For the text-containing cell, return its midpoint in [x, y] coordinate format. 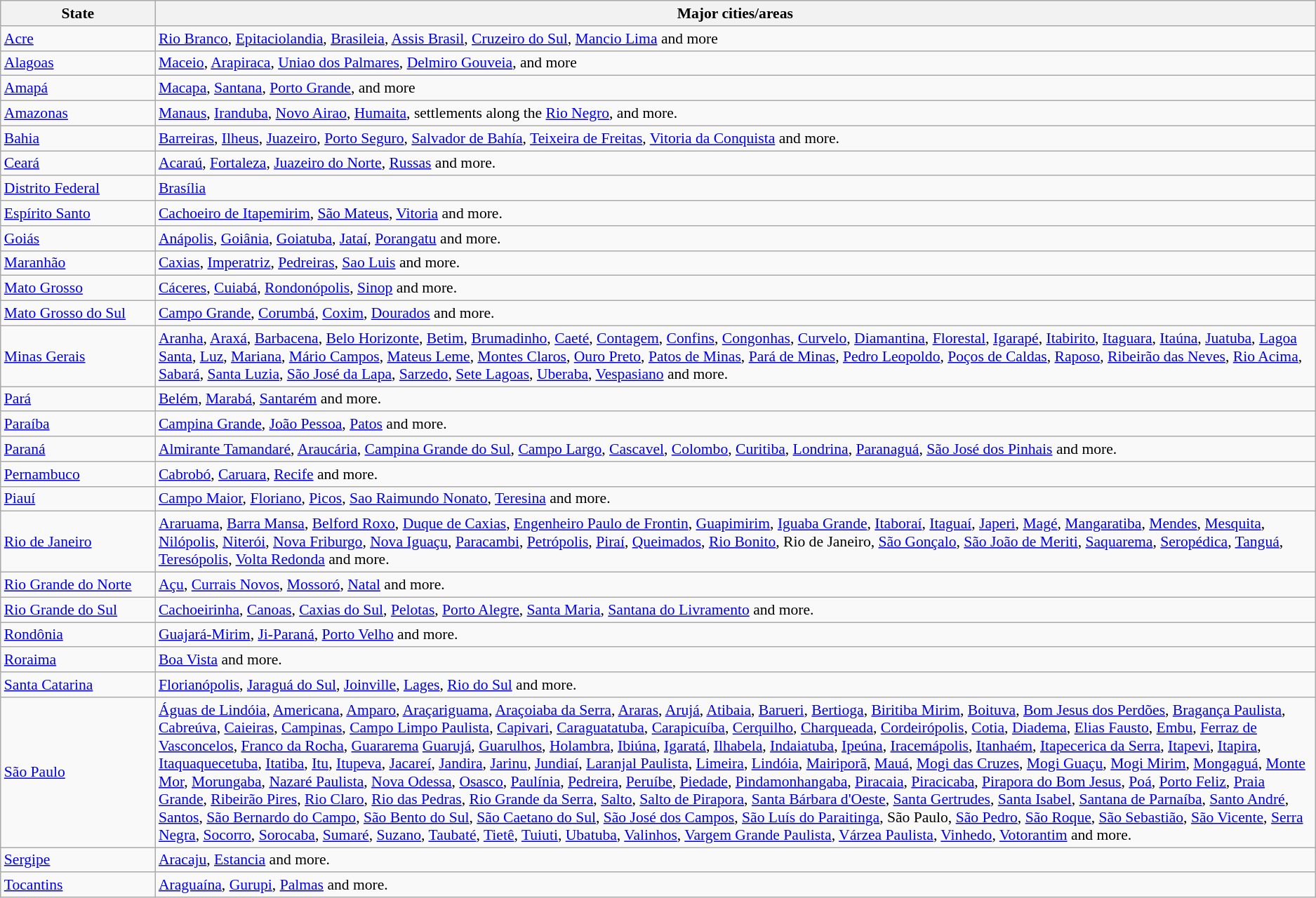
Boa Vista and more. [736, 660]
São Paulo [78, 772]
Belém, Marabá, Santarém and more. [736, 399]
Piauí [78, 499]
Rio Grande do Norte [78, 585]
Espírito Santo [78, 213]
Pará [78, 399]
Minas Gerais [78, 356]
Açu, Currais Novos, Mossoró, Natal and more. [736, 585]
Cáceres, Cuiabá, Rondonópolis, Sinop and more. [736, 288]
Pernambuco [78, 474]
Campo Maior, Floriano, Picos, Sao Raimundo Nonato, Teresina and more. [736, 499]
Rio Branco, Epitaciolandia, Brasileia, Assis Brasil, Cruzeiro do Sul, Mancio Lima and more [736, 39]
Acre [78, 39]
Brasília [736, 189]
Amazonas [78, 114]
Sergipe [78, 860]
Bahia [78, 138]
Mato Grosso [78, 288]
Anápolis, Goiânia, Goiatuba, Jataí, Porangatu and more. [736, 239]
Roraima [78, 660]
Rio de Janeiro [78, 542]
Acaraú, Fortaleza, Juazeiro do Norte, Russas and more. [736, 163]
Maceio, Arapiraca, Uniao dos Palmares, Delmiro Gouveia, and more [736, 63]
Mato Grosso do Sul [78, 314]
Florianópolis, Jaraguá do Sul, Joinville, Lages, Rio do Sul and more. [736, 685]
Rondônia [78, 635]
Santa Catarina [78, 685]
Caxias, Imperatriz, Pedreiras, Sao Luis and more. [736, 263]
Guajará-Mirim, Ji-Paraná, Porto Velho and more. [736, 635]
Maranhão [78, 263]
Araguaína, Gurupi, Palmas and more. [736, 885]
Rio Grande do Sul [78, 610]
Campina Grande, João Pessoa, Patos and more. [736, 424]
Manaus, Iranduba, Novo Airao, Humaita, settlements along the Rio Negro, and more. [736, 114]
Barreiras, Ilheus, Juazeiro, Porto Seguro, Salvador de Bahía, Teixeira de Freitas, Vitoria da Conquista and more. [736, 138]
Paraíba [78, 424]
Tocantins [78, 885]
Campo Grande, Corumbá, Coxim, Dourados and more. [736, 314]
Goiás [78, 239]
State [78, 13]
Paraná [78, 449]
Amapá [78, 88]
Distrito Federal [78, 189]
Cachoeirinha, Canoas, Caxias do Sul, Pelotas, Porto Alegre, Santa Maria, Santana do Livramento and more. [736, 610]
Cabrobó, Caruara, Recife and more. [736, 474]
Aracaju, Estancia and more. [736, 860]
Alagoas [78, 63]
Almirante Tamandaré, Araucária, Campina Grande do Sul, Campo Largo, Cascavel, Colombo, Curitiba, Londrina, Paranaguá, São José dos Pinhais and more. [736, 449]
Cachoeiro de Itapemirim, São Mateus, Vitoria and more. [736, 213]
Major cities/areas [736, 13]
Macapa, Santana, Porto Grande, and more [736, 88]
Ceará [78, 163]
